Detect which cell encompasses the target text, then output its (X, Y) center coordinate. 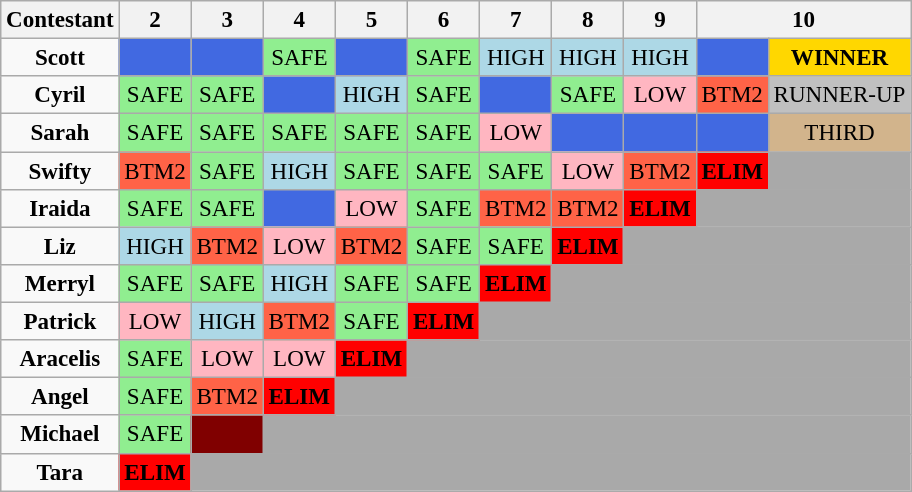
2 (155, 20)
Liz (60, 246)
THIRD (840, 133)
6 (444, 20)
Iraida (60, 209)
Michael (60, 435)
10 (804, 20)
9 (660, 20)
5 (371, 20)
WINNER (840, 58)
Sarah (60, 133)
Scott (60, 58)
Cyril (60, 95)
4 (299, 20)
7 (516, 20)
Angel (60, 397)
Contestant (60, 20)
8 (588, 20)
Patrick (60, 322)
Swifty (60, 171)
Aracelis (60, 359)
3 (227, 20)
RUNNER-UP (840, 95)
Merryl (60, 284)
Tara (60, 472)
